Capture the cell that displays the provided text and extract its [x, y] central coordinate. 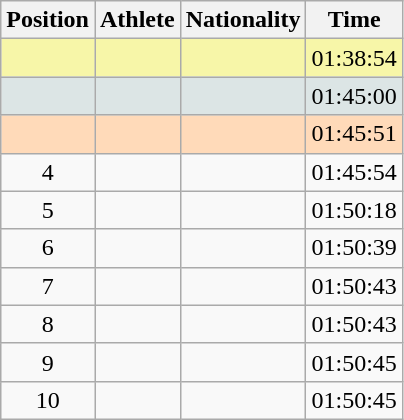
Athlete [137, 20]
Position [48, 20]
8 [48, 324]
10 [48, 400]
01:50:39 [354, 248]
01:45:54 [354, 172]
7 [48, 286]
Time [354, 20]
9 [48, 362]
01:50:18 [354, 210]
6 [48, 248]
01:45:51 [354, 134]
4 [48, 172]
Nationality [243, 20]
01:38:54 [354, 58]
01:45:00 [354, 96]
5 [48, 210]
